Detect which cell encompasses the target text, then output its (x, y) center coordinate. 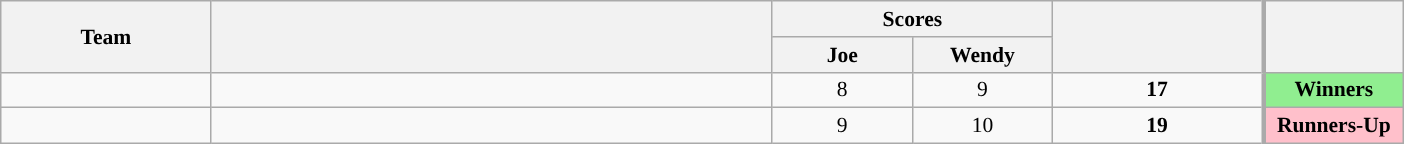
Joe (842, 55)
Wendy (982, 55)
Winners (1333, 90)
17 (1158, 90)
10 (982, 126)
19 (1158, 126)
Team (106, 36)
Scores (912, 19)
8 (842, 90)
Runners-Up (1333, 126)
